Identify which cell holds the provided text, then report its (x, y) central coordinate. 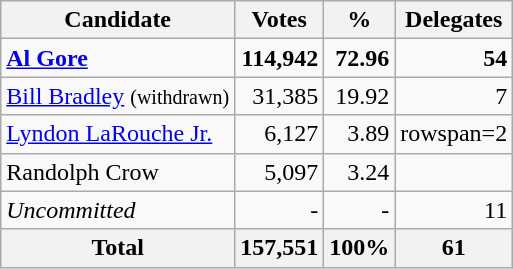
Al Gore (118, 58)
7 (454, 96)
3.89 (360, 134)
19.92 (360, 96)
Total (118, 248)
114,942 (280, 58)
Uncommitted (118, 210)
% (360, 20)
3.24 (360, 172)
rowspan=2 (454, 134)
54 (454, 58)
Delegates (454, 20)
11 (454, 210)
100% (360, 248)
5,097 (280, 172)
61 (454, 248)
31,385 (280, 96)
6,127 (280, 134)
72.96 (360, 58)
Randolph Crow (118, 172)
Candidate (118, 20)
Lyndon LaRouche Jr. (118, 134)
Bill Bradley (withdrawn) (118, 96)
Votes (280, 20)
157,551 (280, 248)
